Return [X, Y] of the center of cell containing provided text 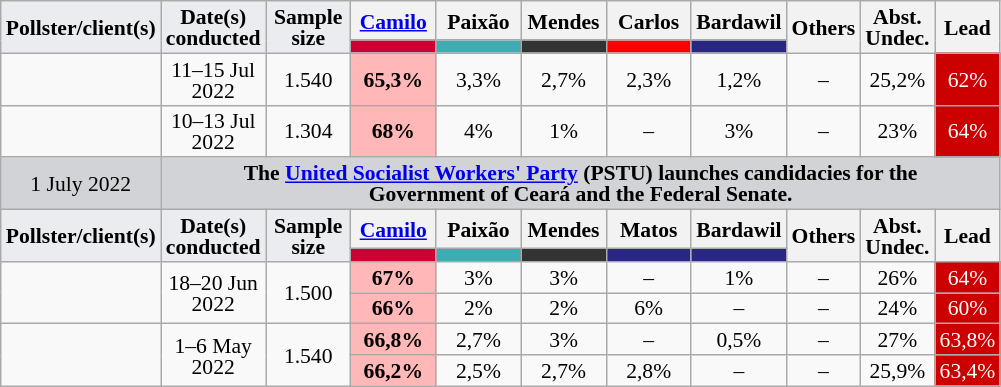
25,2% [897, 79]
2,5% [478, 370]
1 July 2022 [81, 184]
63,8% [968, 340]
63,4% [968, 370]
25,9% [897, 370]
66,2% [394, 370]
2,3% [648, 79]
24% [897, 308]
66% [394, 308]
18–20 Jun 2022 [214, 293]
23% [897, 131]
66,8% [394, 340]
0,5% [738, 340]
27% [897, 340]
62% [968, 79]
6% [648, 308]
1,2% [738, 79]
1–6 May 2022 [214, 355]
1.304 [308, 131]
Matos [648, 230]
65,3% [394, 79]
10–13 Jul 2022 [214, 131]
1.500 [308, 293]
3,3% [478, 79]
67% [394, 278]
2,8% [648, 370]
26% [897, 278]
Carlos [648, 20]
68% [394, 131]
11–15 Jul 2022 [214, 79]
4% [478, 131]
60% [968, 308]
The United Socialist Workers' Party (PSTU) launches candidacies for theGovernment of Ceará and the Federal Senate. [581, 184]
